Determine the [X, Y] coordinate at the center of the cell enclosing the given text.  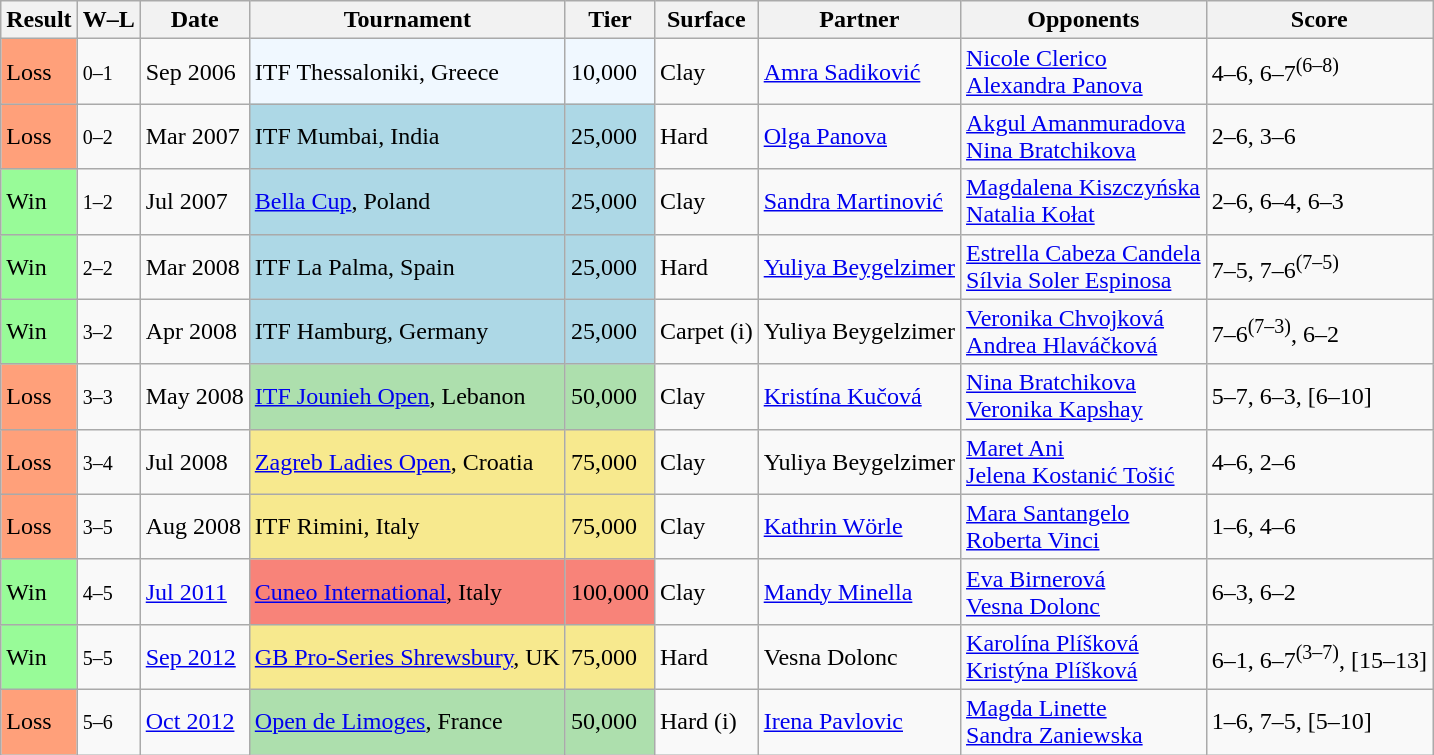
7–5, 7–6(7–5) [1319, 266]
2–2 [108, 266]
Magdalena Kiszczyńska Natalia Kołat [1084, 202]
4–6, 6–7(6–8) [1319, 72]
Aug 2008 [194, 526]
Amra Sadiković [859, 72]
ITF Rimini, Italy [407, 526]
Open de Limoges, France [407, 722]
5–5 [108, 656]
Jul 2011 [194, 592]
0–2 [108, 136]
ITF Hamburg, Germany [407, 332]
Bella Cup, Poland [407, 202]
3–2 [108, 332]
Karolína Plíšková Kristýna Plíšková [1084, 656]
Kristína Kučová [859, 396]
Surface [706, 20]
3–3 [108, 396]
10,000 [610, 72]
2–6, 3–6 [1319, 136]
Maret Ani Jelena Kostanić Tošić [1084, 462]
0–1 [108, 72]
Sep 2012 [194, 656]
7–6(7–3), 6–2 [1319, 332]
Mar 2008 [194, 266]
Eva Birnerová Vesna Dolonc [1084, 592]
Score [1319, 20]
Hard (i) [706, 722]
6–3, 6–2 [1319, 592]
1–6, 4–6 [1319, 526]
ITF Mumbai, India [407, 136]
ITF Thessaloniki, Greece [407, 72]
3–5 [108, 526]
Opponents [1084, 20]
Carpet (i) [706, 332]
Olga Panova [859, 136]
Magda Linette Sandra Zaniewska [1084, 722]
2–6, 6–4, 6–3 [1319, 202]
ITF Jounieh Open, Lebanon [407, 396]
Cuneo International, Italy [407, 592]
Jul 2008 [194, 462]
GB Pro-Series Shrewsbury, UK [407, 656]
Sep 2006 [194, 72]
W–L [108, 20]
4–5 [108, 592]
Akgul Amanmuradova Nina Bratchikova [1084, 136]
4–6, 2–6 [1319, 462]
1–6, 7–5, [5–10] [1319, 722]
1–2 [108, 202]
Tournament [407, 20]
Date [194, 20]
5–7, 6–3, [6–10] [1319, 396]
Nina Bratchikova Veronika Kapshay [1084, 396]
Mar 2007 [194, 136]
6–1, 6–7(3–7), [15–13] [1319, 656]
Nicole Clerico Alexandra Panova [1084, 72]
Kathrin Wörle [859, 526]
Estrella Cabeza Candela Sílvia Soler Espinosa [1084, 266]
Veronika Chvojková Andrea Hlaváčková [1084, 332]
ITF La Palma, Spain [407, 266]
Jul 2007 [194, 202]
3–4 [108, 462]
Oct 2012 [194, 722]
Mandy Minella [859, 592]
Partner [859, 20]
Vesna Dolonc [859, 656]
Zagreb Ladies Open, Croatia [407, 462]
Irena Pavlovic [859, 722]
May 2008 [194, 396]
Result [39, 20]
Mara Santangelo Roberta Vinci [1084, 526]
100,000 [610, 592]
Tier [610, 20]
Sandra Martinović [859, 202]
5–6 [108, 722]
Apr 2008 [194, 332]
